Determine the [x, y] coordinate at the center of the cell enclosing the given text.  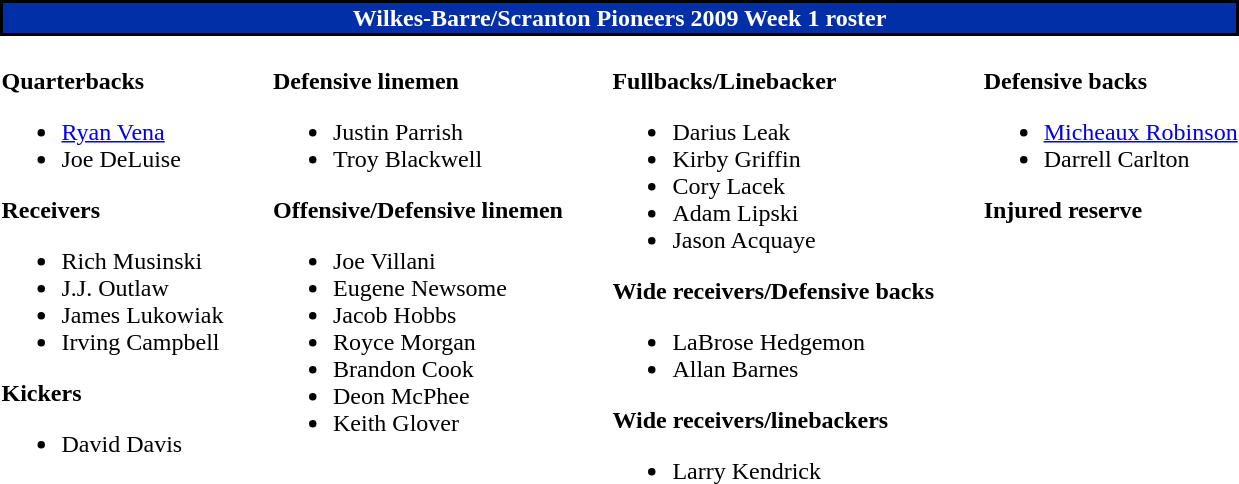
Wilkes-Barre/Scranton Pioneers 2009 Week 1 roster [620, 18]
